Find where the given text appears and provide that cell's center as (X, Y) coordinate. 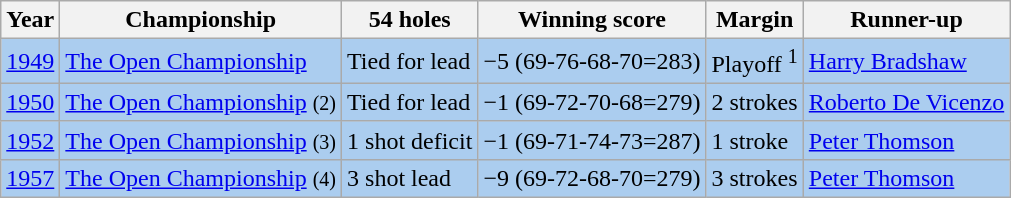
Year (30, 20)
The Open Championship (4) (201, 178)
The Open Championship (2) (201, 102)
−1 (69-71-74-73=287) (592, 140)
−1 (69-72-70-68=279) (592, 102)
3 strokes (754, 178)
Championship (201, 20)
Harry Bradshaw (906, 62)
1 shot deficit (410, 140)
The Open Championship (3) (201, 140)
1 stroke (754, 140)
1952 (30, 140)
−9 (69-72-68-70=279) (592, 178)
54 holes (410, 20)
Runner-up (906, 20)
Winning score (592, 20)
1950 (30, 102)
Roberto De Vicenzo (906, 102)
Playoff 1 (754, 62)
−5 (69-76-68-70=283) (592, 62)
1957 (30, 178)
3 shot lead (410, 178)
2 strokes (754, 102)
The Open Championship (201, 62)
Margin (754, 20)
1949 (30, 62)
